Return [x, y] of the center of cell containing provided text 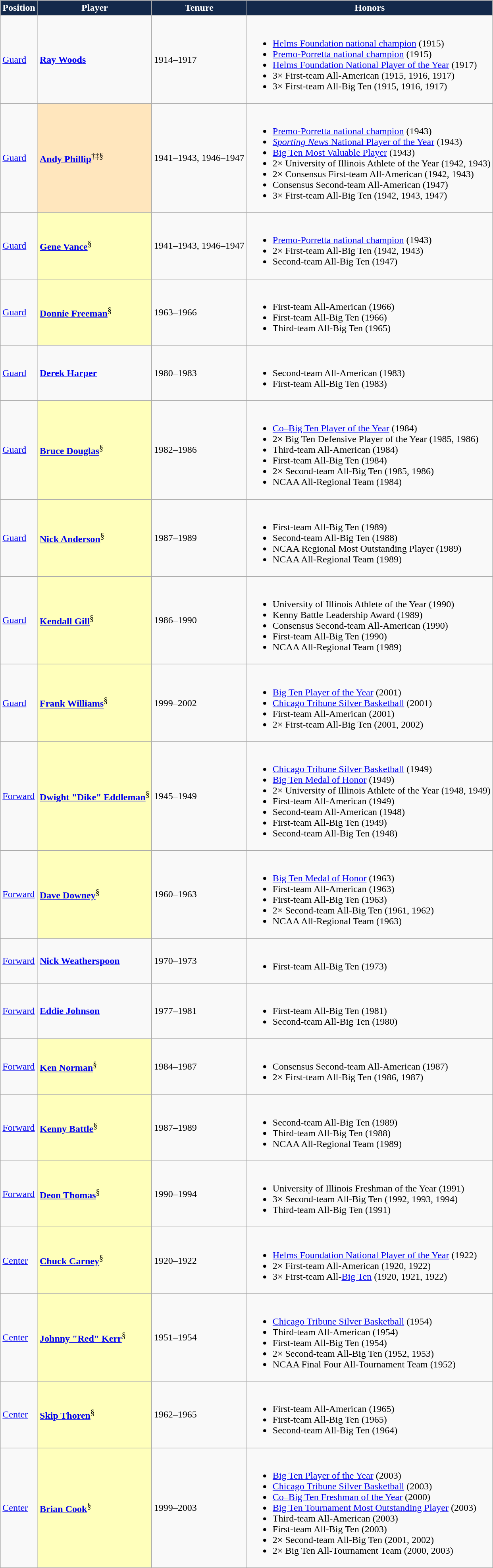
1920–1922 [199, 1261]
1977–1981 [199, 1011]
1962–1965 [199, 1415]
Johnny "Red" Kerr§ [94, 1338]
1982–1986 [199, 450]
1984–1987 [199, 1067]
Honors [370, 8]
Derek Harper [94, 373]
Premo-Porretta national champion (1943)2× First-team All-Big Ten (1942, 1943)Second-team All-Big Ten (1947) [370, 245]
Kenny Battle§ [94, 1128]
First-team All-Big Ten (1973) [370, 960]
First-team All-American (1966)First-team All-Big Ten (1966)Third-team All-Big Ten (1965) [370, 312]
1999–2003 [199, 1508]
Donnie Freeman§ [94, 312]
Skip Thoren§ [94, 1415]
Second-team All-American (1983)First-team All-Big Ten (1983) [370, 373]
Player [94, 8]
Gene Vance§ [94, 245]
Second-team All-Big Ten (1989)Third-team All-Big Ten (1988)NCAA All-Regional Team (1989) [370, 1128]
Dwight "Dike" Eddleman§ [94, 796]
Eddie Johnson [94, 1011]
Dave Downey§ [94, 894]
Big Ten Player of the Year (2001)Chicago Tribune Silver Basketball (2001)First-team All-American (2001)2× First-team All-Big Ten (2001, 2002) [370, 703]
1980–1983 [199, 373]
Position [19, 8]
1986–1990 [199, 620]
Helms Foundation National Player of the Year (1922)2× First-team All-American (1920, 1922)3× First-team All-Big Ten (1920, 1921, 1922) [370, 1261]
Brian Cook§ [94, 1508]
1951–1954 [199, 1338]
1963–1966 [199, 312]
First-team All-Big Ten (1989)Second-team All-Big Ten (1988)NCAA Regional Most Outstanding Player (1989)NCAA All-Regional Team (1989) [370, 538]
Andy Phillip†‡§ [94, 158]
Consensus Second-team All-American (1987)2× First-team All-Big Ten (1986, 1987) [370, 1067]
Chuck Carney§ [94, 1261]
First-team All-American (1965)First-team All-Big Ten (1965)Second-team All-Big Ten (1964) [370, 1415]
Ken Norman§ [94, 1067]
1999–2002 [199, 703]
Frank Williams§ [94, 703]
Nick Weatherspoon [94, 960]
Deon Thomas§ [94, 1194]
1960–1963 [199, 894]
University of Illinois Freshman of the Year (1991)3× Second-team All-Big Ten (1992, 1993, 1994)Third-team All-Big Ten (1991) [370, 1194]
Tenure [199, 8]
1914–1917 [199, 60]
1945–1949 [199, 796]
Bruce Douglas§ [94, 450]
First-team All-Big Ten (1981)Second-team All-Big Ten (1980) [370, 1011]
Nick Anderson§ [94, 538]
Ray Woods [94, 60]
Kendall Gill§ [94, 620]
1970–1973 [199, 960]
1990–1994 [199, 1194]
